From the cell containing the given text, extract its center point as [x, y] coordinate. 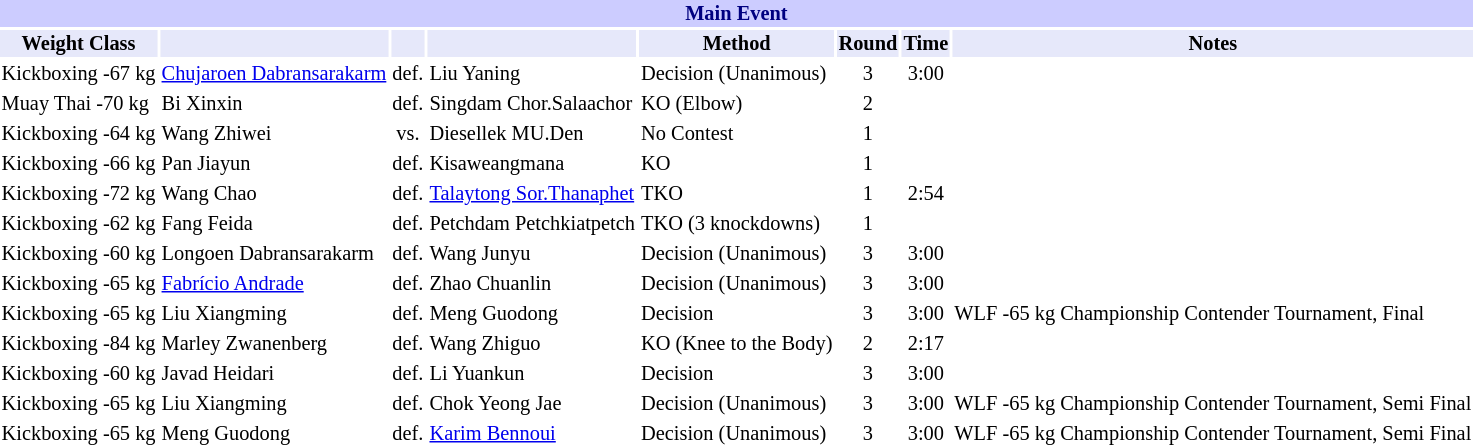
Kickboxing -72 kg [78, 194]
Time [926, 44]
Wang Zhiguo [532, 344]
Fabrício Andrade [274, 284]
Chok Yeong Jae [532, 404]
Wang Junyu [532, 254]
Zhao Chuanlin [532, 284]
Kickboxing -84 kg [78, 344]
WLF -65 kg Championship Contender Tournament, Semi Final [1213, 404]
KO [737, 164]
Method [737, 44]
Main Event [736, 14]
2:17 [926, 344]
vs. [408, 134]
Longoen Dabransarakarm [274, 254]
Petchdam Petchkiatpetch [532, 224]
TKO [737, 194]
TKO (3 knockdowns) [737, 224]
Kickboxing -66 kg [78, 164]
Kisaweangmana [532, 164]
Singdam Chor.Salaachor [532, 104]
Marley Zwanenberg [274, 344]
Wang Chao [274, 194]
KO (Knee to the Body) [737, 344]
WLF -65 kg Championship Contender Tournament, Final [1213, 314]
No Contest [737, 134]
Meng Guodong [532, 314]
2:54 [926, 194]
Diesellek MU.Den [532, 134]
Bi Xinxin [274, 104]
Pan Jiayun [274, 164]
Liu Yaning [532, 74]
Javad Heidari [274, 374]
Kickboxing -64 kg [78, 134]
Kickboxing -62 kg [78, 224]
Weight Class [78, 44]
Li Yuankun [532, 374]
Muay Thai -70 kg [78, 104]
Kickboxing -67 kg [78, 74]
Chujaroen Dabransarakarm [274, 74]
Wang Zhiwei [274, 134]
Talaytong Sor.Thanaphet [532, 194]
Notes [1213, 44]
Fang Feida [274, 224]
Round [868, 44]
KO (Elbow) [737, 104]
